Determine the (X, Y) coordinate at the center of the cell enclosing the given text.  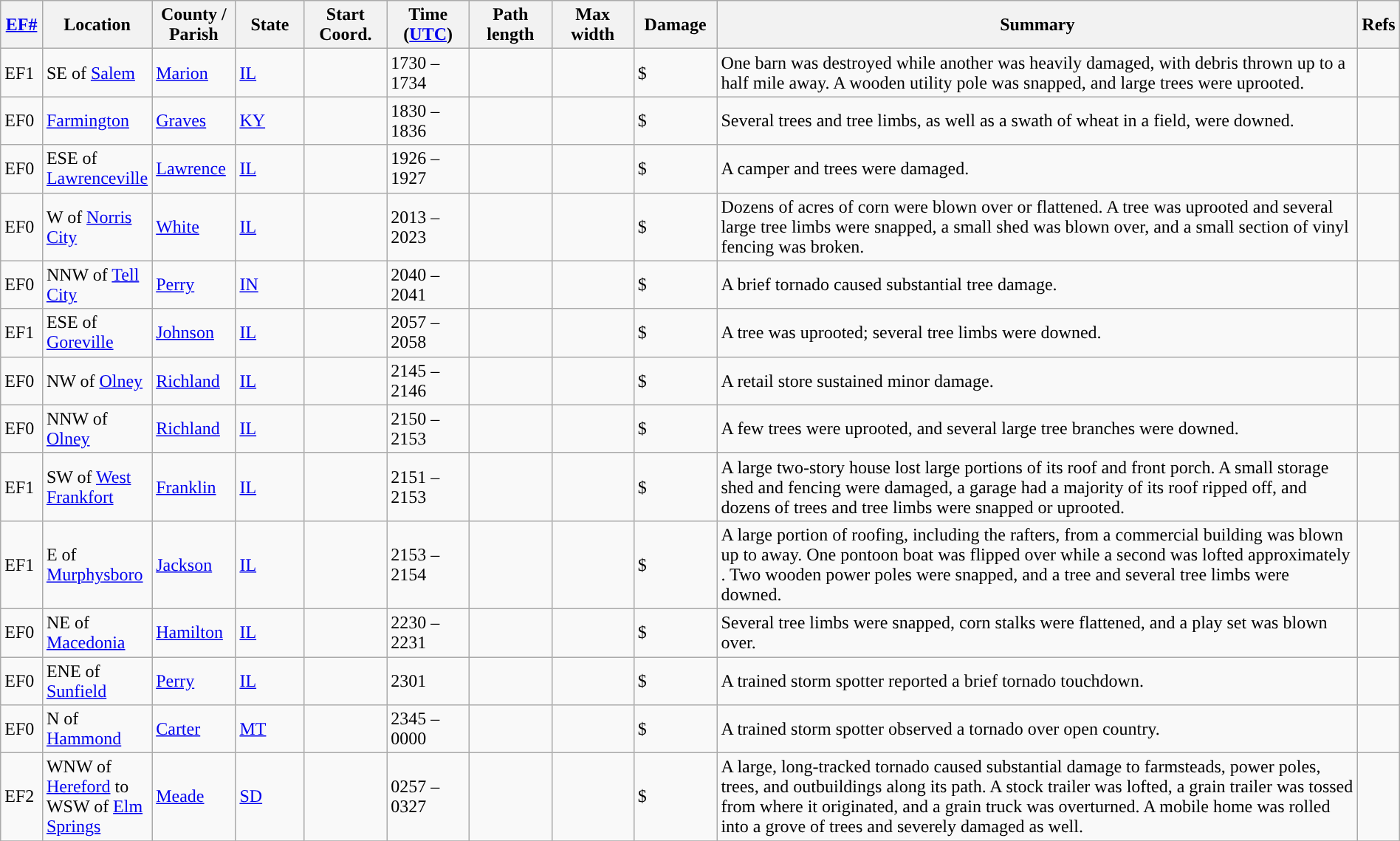
NNW of Olney (97, 428)
2013 – 2023 (428, 227)
EF# (22, 25)
1926 – 1927 (428, 168)
2057 – 2058 (428, 332)
2153 – 2154 (428, 564)
A camper and trees were damaged. (1037, 168)
SE of Salem (97, 72)
1830 – 1836 (428, 121)
2301 (428, 681)
Max width (592, 25)
Refs (1379, 25)
Carter (193, 730)
EF2 (22, 797)
Damage (675, 25)
2145 – 2146 (428, 381)
2150 – 2153 (428, 428)
County / Parish (193, 25)
2230 – 2231 (428, 632)
Lawrence (193, 168)
A trained storm spotter reported a brief tornado touchdown. (1037, 681)
W of Norris City (97, 227)
White (193, 227)
KY (270, 121)
IN (270, 285)
NE of Macedonia (97, 632)
2151 – 2153 (428, 487)
A brief tornado caused substantial tree damage. (1037, 285)
State (270, 25)
E of Murphysboro (97, 564)
MT (270, 730)
Graves (193, 121)
Start Coord. (346, 25)
A trained storm spotter observed a tornado over open country. (1037, 730)
ESE of Goreville (97, 332)
A few trees were uprooted, and several large tree branches were downed. (1037, 428)
WNW of Hereford to WSW of Elm Springs (97, 797)
Time (UTC) (428, 25)
Several trees and tree limbs, as well as a swath of wheat in a field, were downed. (1037, 121)
1730 – 1734 (428, 72)
A retail store sustained minor damage. (1037, 381)
Meade (193, 797)
ESE of Lawrenceville (97, 168)
SD (270, 797)
SW of West Frankfort (97, 487)
Path length (510, 25)
Location (97, 25)
A tree was uprooted; several tree limbs were downed. (1037, 332)
ENE of Sunfield (97, 681)
Franklin (193, 487)
Farmington (97, 121)
Summary (1037, 25)
Jackson (193, 564)
Hamilton (193, 632)
Marion (193, 72)
2040 – 2041 (428, 285)
NW of Olney (97, 381)
Several tree limbs were snapped, corn stalks were flattened, and a play set was blown over. (1037, 632)
N of Hammond (97, 730)
NNW of Tell City (97, 285)
Johnson (193, 332)
2345 – 0000 (428, 730)
0257 – 0327 (428, 797)
